Locate the cell with the specified text and output its (x, y) center coordinate. 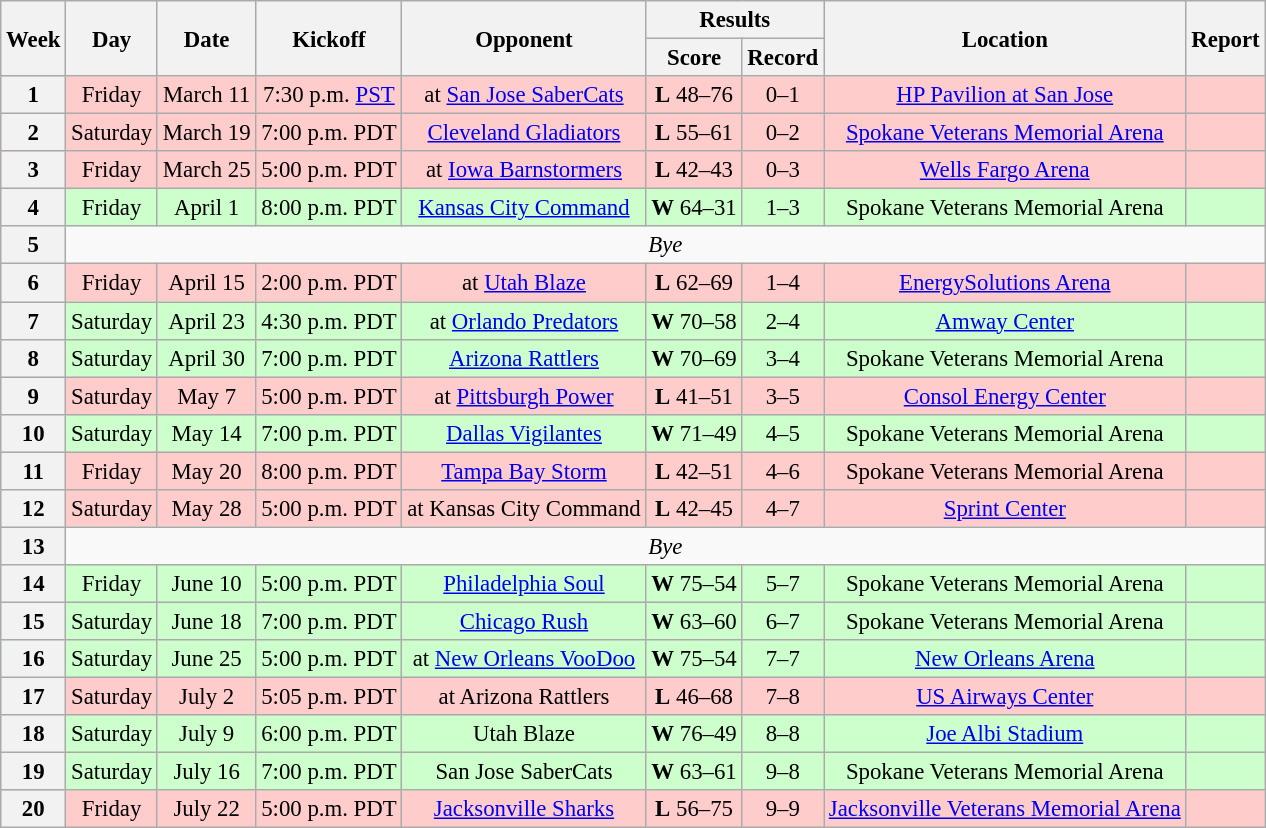
6 (34, 283)
at Utah Blaze (524, 283)
June 10 (206, 584)
L 42–45 (694, 509)
Date (206, 38)
1–3 (782, 208)
W 63–60 (694, 621)
7–7 (782, 659)
3–5 (782, 396)
4 (34, 208)
4–6 (782, 471)
at San Jose SaberCats (524, 95)
US Airways Center (1006, 697)
Arizona Rattlers (524, 358)
6:00 p.m. PDT (329, 734)
L 42–51 (694, 471)
HP Pavilion at San Jose (1006, 95)
16 (34, 659)
W 71–49 (694, 433)
9–8 (782, 772)
April 15 (206, 283)
7 (34, 321)
New Orleans Arena (1006, 659)
Day (112, 38)
June 25 (206, 659)
July 9 (206, 734)
Tampa Bay Storm (524, 471)
W 70–58 (694, 321)
Cleveland Gladiators (524, 133)
8 (34, 358)
L 55–61 (694, 133)
Week (34, 38)
4–7 (782, 509)
1 (34, 95)
W 64–31 (694, 208)
July 22 (206, 809)
April 23 (206, 321)
2:00 p.m. PDT (329, 283)
Kickoff (329, 38)
Kansas City Command (524, 208)
W 76–49 (694, 734)
San Jose SaberCats (524, 772)
at Pittsburgh Power (524, 396)
0–3 (782, 170)
3 (34, 170)
Record (782, 58)
Wells Fargo Arena (1006, 170)
4:30 p.m. PDT (329, 321)
6–7 (782, 621)
at Iowa Barnstormers (524, 170)
EnergySolutions Arena (1006, 283)
19 (34, 772)
Amway Center (1006, 321)
L 42–43 (694, 170)
W 70–69 (694, 358)
L 56–75 (694, 809)
May 20 (206, 471)
Philadelphia Soul (524, 584)
Score (694, 58)
L 46–68 (694, 697)
May 28 (206, 509)
April 30 (206, 358)
7:30 p.m. PST (329, 95)
20 (34, 809)
0–2 (782, 133)
5–7 (782, 584)
17 (34, 697)
March 11 (206, 95)
Jacksonville Veterans Memorial Arena (1006, 809)
Sprint Center (1006, 509)
March 19 (206, 133)
2–4 (782, 321)
W 63–61 (694, 772)
8–8 (782, 734)
1–4 (782, 283)
13 (34, 546)
9 (34, 396)
5 (34, 245)
at Arizona Rattlers (524, 697)
L 41–51 (694, 396)
3–4 (782, 358)
Joe Albi Stadium (1006, 734)
11 (34, 471)
7–8 (782, 697)
2 (34, 133)
July 16 (206, 772)
15 (34, 621)
Chicago Rush (524, 621)
Opponent (524, 38)
4–5 (782, 433)
June 18 (206, 621)
Consol Energy Center (1006, 396)
14 (34, 584)
at New Orleans VooDoo (524, 659)
July 2 (206, 697)
May 7 (206, 396)
at Kansas City Command (524, 509)
May 14 (206, 433)
10 (34, 433)
9–9 (782, 809)
5:05 p.m. PDT (329, 697)
Utah Blaze (524, 734)
Dallas Vigilantes (524, 433)
Results (734, 20)
18 (34, 734)
0–1 (782, 95)
Report (1226, 38)
L 62–69 (694, 283)
Jacksonville Sharks (524, 809)
at Orlando Predators (524, 321)
12 (34, 509)
Location (1006, 38)
March 25 (206, 170)
L 48–76 (694, 95)
April 1 (206, 208)
